From the cell containing the given text, extract its center point as [X, Y] coordinate. 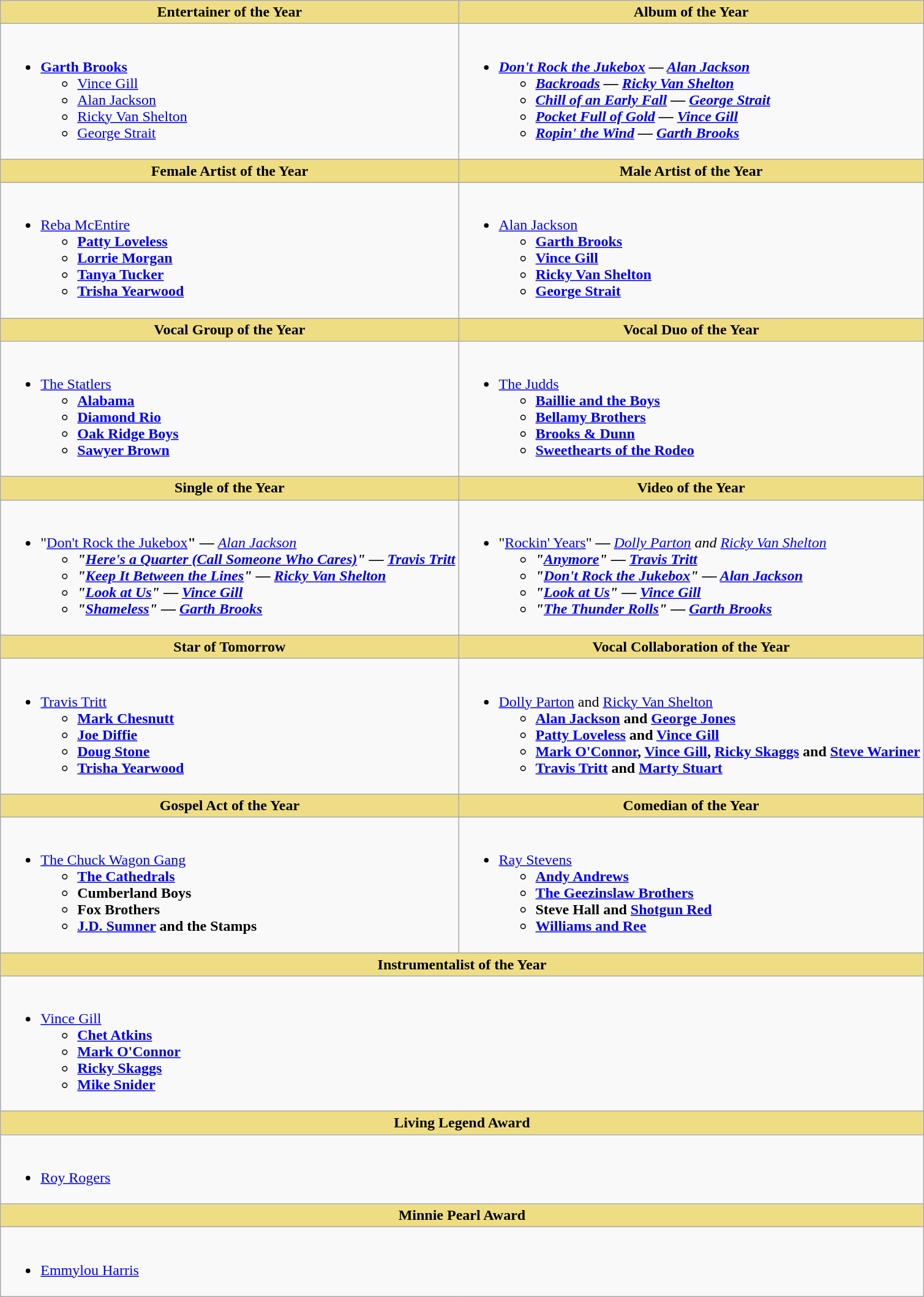
Emmylou Harris [462, 1261]
Comedian of the Year [691, 805]
Travis TrittMark ChesnuttJoe DiffieDoug StoneTrisha Yearwood [230, 726]
Gospel Act of the Year [230, 805]
Entertainer of the Year [230, 12]
Video of the Year [691, 488]
Instrumentalist of the Year [462, 964]
The JuddsBaillie and the BoysBellamy BrothersBrooks & DunnSweethearts of the Rodeo [691, 409]
Alan JacksonGarth BrooksVince GillRicky Van SheltonGeorge Strait [691, 250]
Vince GillChet AtkinsMark O'ConnorRicky SkaggsMike Snider [462, 1043]
Female Artist of the Year [230, 171]
Single of the Year [230, 488]
The StatlersAlabamaDiamond RioOak Ridge BoysSawyer Brown [230, 409]
Reba McEntirePatty LovelessLorrie MorganTanya TuckerTrisha Yearwood [230, 250]
Album of the Year [691, 12]
Male Artist of the Year [691, 171]
Roy Rogers [462, 1170]
The Chuck Wagon GangThe CathedralsCumberland BoysFox BrothersJ.D. Sumner and the Stamps [230, 884]
Vocal Collaboration of the Year [691, 647]
Garth BrooksVince GillAlan JacksonRicky Van SheltonGeorge Strait [230, 92]
Vocal Duo of the Year [691, 329]
Minnie Pearl Award [462, 1216]
Vocal Group of the Year [230, 329]
Living Legend Award [462, 1123]
Star of Tomorrow [230, 647]
Ray StevensAndy AndrewsThe Geezinslaw BrothersSteve Hall and Shotgun RedWilliams and Ree [691, 884]
